Provide the (X, Y) coordinate of the cell's center where the given text is located.  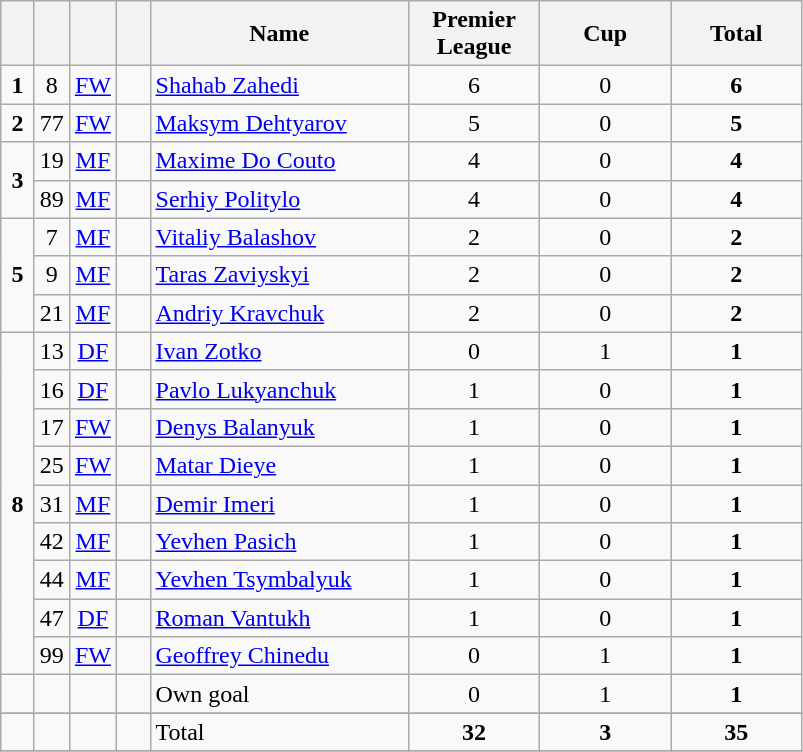
9 (52, 275)
25 (52, 465)
16 (52, 389)
21 (52, 313)
Maksym Dehtyarov (280, 123)
Matar Dieye (280, 465)
Roman Vantukh (280, 618)
Pavlo Lukyanchuk (280, 389)
13 (52, 351)
7 (52, 237)
Geoffrey Chinedu (280, 656)
32 (474, 732)
31 (52, 503)
Ivan Zotko (280, 351)
17 (52, 427)
Vitaliy Balashov (280, 237)
89 (52, 199)
Serhiy Politylo (280, 199)
Yevhen Pasich (280, 542)
Andriy Kravchuk (280, 313)
47 (52, 618)
35 (736, 732)
99 (52, 656)
Yevhen Tsymbalyuk (280, 580)
Own goal (280, 694)
Name (280, 34)
Shahab Zahedi (280, 85)
77 (52, 123)
Cup (606, 34)
44 (52, 580)
Maxime Do Couto (280, 161)
42 (52, 542)
Taras Zaviyskyi (280, 275)
Denys Balanyuk (280, 427)
Premier League (474, 34)
19 (52, 161)
Demir Imeri (280, 503)
